Find where the given text appears and provide that cell's center as [X, Y] coordinate. 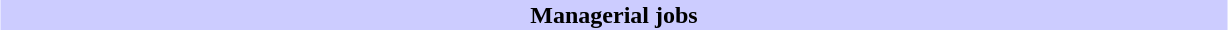
Managerial jobs [614, 15]
